Capture the cell that displays the provided text and extract its [X, Y] central coordinate. 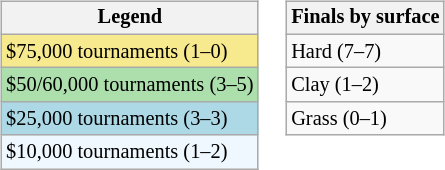
$25,000 tournaments (3–3) [130, 119]
$10,000 tournaments (1–2) [130, 152]
Hard (7–7) [365, 51]
Clay (1–2) [365, 85]
$75,000 tournaments (1–0) [130, 51]
$50/60,000 tournaments (3–5) [130, 85]
Grass (0–1) [365, 119]
Legend [130, 18]
Finals by surface [365, 18]
